Return the (X, Y) coordinate for the center point of the cell that contains the specified text.  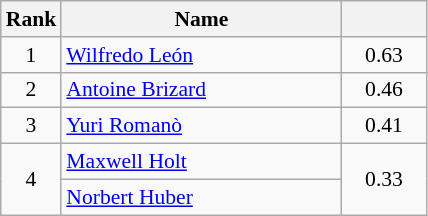
Wilfredo León (201, 55)
1 (32, 55)
Rank (32, 19)
4 (32, 180)
Maxwell Holt (201, 162)
Yuri Romanò (201, 126)
0.63 (384, 55)
Norbert Huber (201, 197)
0.46 (384, 90)
Antoine Brizard (201, 90)
2 (32, 90)
3 (32, 126)
Name (201, 19)
0.41 (384, 126)
0.33 (384, 180)
